Identify which cell holds the provided text, then report its [x, y] central coordinate. 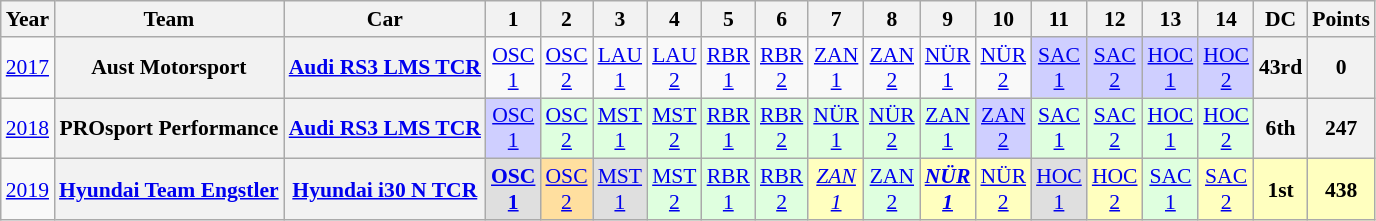
1 [514, 19]
1st [1280, 190]
6 [782, 19]
5 [728, 19]
11 [1059, 19]
Hyundai Team Engstler [169, 190]
438 [1341, 190]
2 [566, 19]
DC [1280, 19]
6th [1280, 128]
Car [385, 19]
3 [620, 19]
10 [1003, 19]
7 [836, 19]
Hyundai i30 N TCR [385, 190]
PROsport Performance [169, 128]
8 [892, 19]
4 [674, 19]
247 [1341, 128]
Team [169, 19]
2018 [28, 128]
13 [1171, 19]
2019 [28, 190]
Aust Motorsport [169, 68]
12 [1115, 19]
Year [28, 19]
0 [1341, 68]
43rd [1280, 68]
14 [1226, 19]
LAU1 [620, 68]
2017 [28, 68]
Points [1341, 19]
9 [948, 19]
LAU2 [674, 68]
